From the cell containing the given text, extract its center point as (x, y) coordinate. 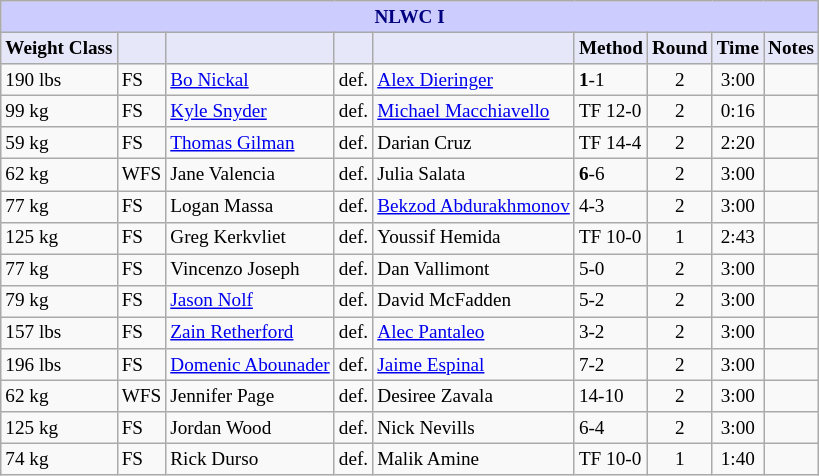
14-10 (610, 396)
Jane Valencia (250, 175)
TF 14-4 (610, 143)
196 lbs (59, 365)
190 lbs (59, 80)
6-4 (610, 428)
2:43 (738, 238)
157 lbs (59, 333)
Weight Class (59, 48)
Nick Nevills (474, 428)
Dan Vallimont (474, 270)
Desiree Zavala (474, 396)
99 kg (59, 111)
6-6 (610, 175)
74 kg (59, 460)
Alex Dieringer (474, 80)
Time (738, 48)
1:40 (738, 460)
59 kg (59, 143)
7-2 (610, 365)
3-2 (610, 333)
David McFadden (474, 301)
Jason Nolf (250, 301)
Method (610, 48)
5-0 (610, 270)
Alec Pantaleo (474, 333)
Notes (792, 48)
Rick Durso (250, 460)
Jaime Espinal (474, 365)
Darian Cruz (474, 143)
Vincenzo Joseph (250, 270)
2:20 (738, 143)
5-2 (610, 301)
Michael Macchiavello (474, 111)
NLWC I (410, 17)
0:16 (738, 111)
TF 12-0 (610, 111)
Thomas Gilman (250, 143)
1-1 (610, 80)
Bekzod Abdurakhmonov (474, 206)
Domenic Abounader (250, 365)
Youssif Hemida (474, 238)
Julia Salata (474, 175)
Jennifer Page (250, 396)
79 kg (59, 301)
Zain Retherford (250, 333)
Greg Kerkvliet (250, 238)
Malik Amine (474, 460)
Round (680, 48)
Logan Massa (250, 206)
Jordan Wood (250, 428)
Kyle Snyder (250, 111)
Bo Nickal (250, 80)
4-3 (610, 206)
